Provide the [X, Y] coordinate of the cell's center where the given text is located.  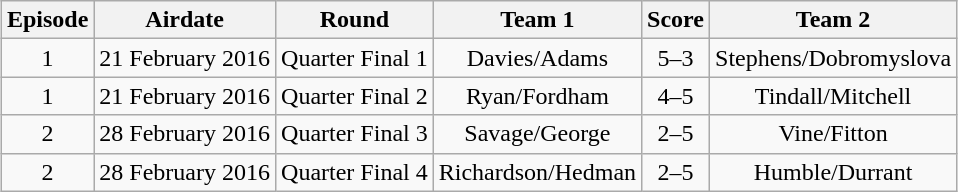
Score [676, 20]
Round [355, 20]
Quarter Final 1 [355, 58]
Team 2 [834, 20]
Episode [47, 20]
Ryan/Fordham [537, 96]
Quarter Final 2 [355, 96]
4–5 [676, 96]
Vine/Fitton [834, 134]
Davies/Adams [537, 58]
Team 1 [537, 20]
Quarter Final 4 [355, 172]
5–3 [676, 58]
Savage/George [537, 134]
Humble/Durrant [834, 172]
Tindall/Mitchell [834, 96]
Stephens/Dobromyslova [834, 58]
Airdate [185, 20]
Quarter Final 3 [355, 134]
Richardson/Hedman [537, 172]
